Provide the (X, Y) coordinate of the cell's center where the given text is located.  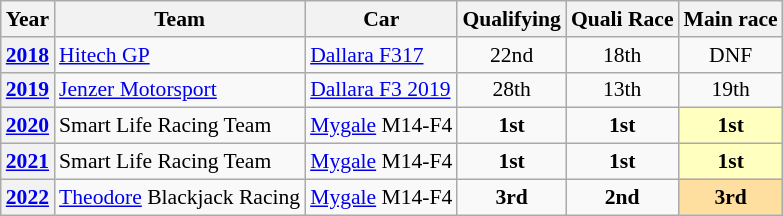
2019 (28, 90)
Quali Race (622, 19)
2018 (28, 55)
2022 (28, 197)
Qualifying (511, 19)
Dallara F317 (381, 55)
Car (381, 19)
13th (622, 90)
22nd (511, 55)
Team (180, 19)
28th (511, 90)
Main race (731, 19)
Hitech GP (180, 55)
Dallara F3 2019 (381, 90)
2020 (28, 126)
DNF (731, 55)
Theodore Blackjack Racing (180, 197)
2nd (622, 197)
2021 (28, 162)
Year (28, 19)
18th (622, 55)
Jenzer Motorsport (180, 90)
19th (731, 90)
